Return the [x, y] coordinate for the center point of the cell that contains the specified text.  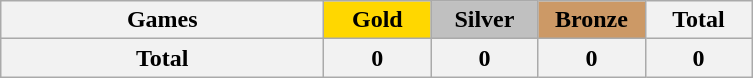
Gold [378, 20]
Silver [484, 20]
Bronze [592, 20]
Games [162, 20]
